Identify which cell holds the provided text, then report its [X, Y] central coordinate. 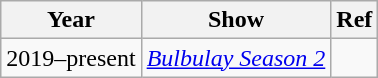
Year [71, 20]
Show [236, 20]
2019–present [71, 58]
Bulbulay Season 2 [236, 58]
Ref [354, 20]
